Determine the (X, Y) coordinate at the center of the cell enclosing the given text.  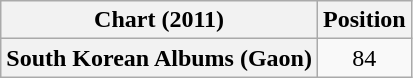
Position (364, 20)
84 (364, 58)
Chart (2011) (160, 20)
South Korean Albums (Gaon) (160, 58)
